Find where the given text appears and provide that cell's center as (x, y) coordinate. 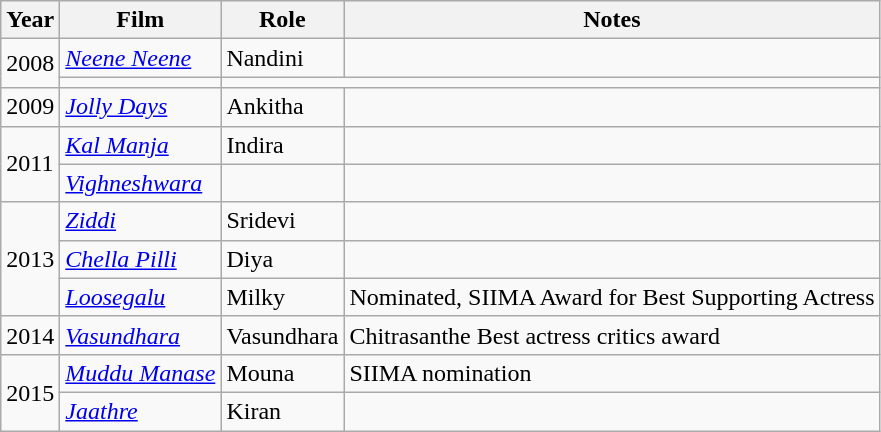
Mouna (282, 373)
Chella Pilli (140, 259)
Nominated, SIIMA Award for Best Supporting Actress (612, 297)
2008 (30, 64)
Indira (282, 145)
2014 (30, 335)
2013 (30, 259)
Kal Manja (140, 145)
Jaathre (140, 411)
SIIMA nomination (612, 373)
2015 (30, 392)
Chitrasanthe Best actress critics award (612, 335)
Muddu Manase (140, 373)
Milky (282, 297)
Role (282, 20)
2009 (30, 107)
Year (30, 20)
Jolly Days (140, 107)
Nandini (282, 58)
Film (140, 20)
Ankitha (282, 107)
Sridevi (282, 221)
2011 (30, 164)
Kiran (282, 411)
Notes (612, 20)
Ziddi (140, 221)
Neene Neene (140, 58)
Vighneshwara (140, 183)
Loosegalu (140, 297)
Diya (282, 259)
